Scan for the cell matching the given text and deliver its (X, Y) coordinate at center. 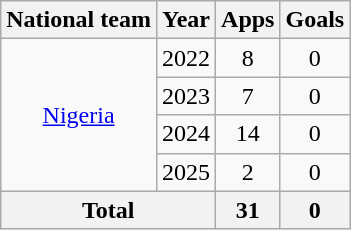
2023 (186, 96)
Total (108, 210)
14 (248, 134)
2024 (186, 134)
7 (248, 96)
8 (248, 58)
National team (79, 20)
2022 (186, 58)
2 (248, 172)
Apps (248, 20)
Nigeria (79, 115)
2025 (186, 172)
Goals (315, 20)
31 (248, 210)
Year (186, 20)
